Identify which cell holds the provided text, then report its [x, y] central coordinate. 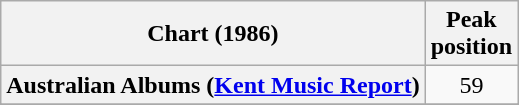
Peakposition [471, 34]
Australian Albums (Kent Music Report) [213, 85]
Chart (1986) [213, 34]
59 [471, 85]
